For the text-containing cell, return its midpoint in (X, Y) coordinate format. 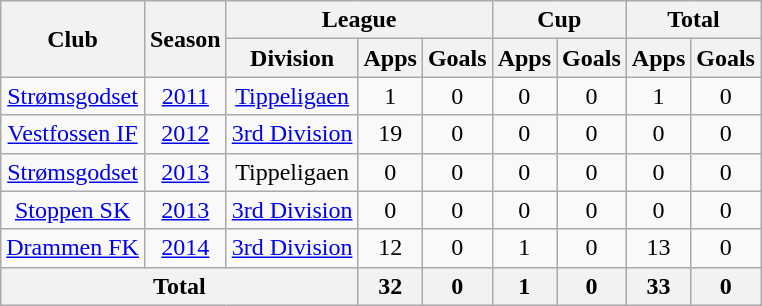
Division (292, 58)
12 (390, 248)
League (359, 20)
Vestfossen IF (73, 134)
13 (658, 248)
Drammen FK (73, 248)
Season (185, 39)
19 (390, 134)
2014 (185, 248)
33 (658, 286)
2012 (185, 134)
Cup (559, 20)
2011 (185, 96)
Stoppen SK (73, 210)
32 (390, 286)
Club (73, 39)
